Detect which cell encompasses the target text, then output its [x, y] center coordinate. 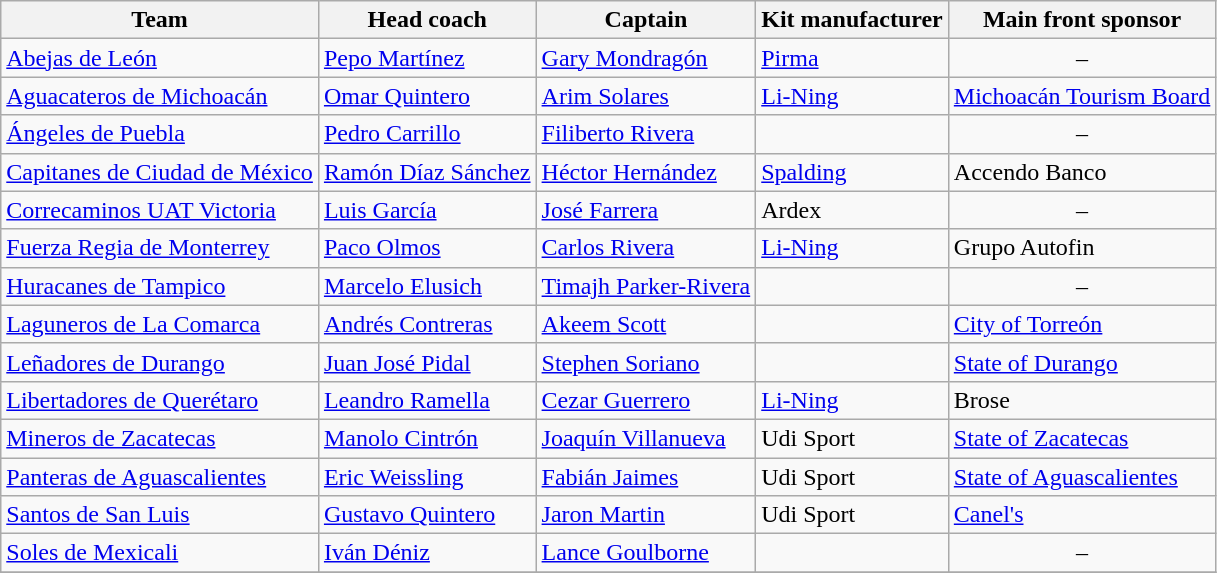
Spalding [852, 172]
Arim Solares [646, 96]
Manolo Cintrón [427, 438]
Ángeles de Puebla [160, 134]
Timajh Parker-Rivera [646, 286]
Ardex [852, 210]
Accendo Banco [1082, 172]
Kit manufacturer [852, 20]
Leandro Ramella [427, 400]
City of Torreón [1082, 324]
Grupo Autofin [1082, 248]
Omar Quintero [427, 96]
Ramón Díaz Sánchez [427, 172]
State of Aguascalientes [1082, 477]
Gary Mondragón [646, 58]
Fabián Jaimes [646, 477]
Aguacateros de Michoacán [160, 96]
Canel's [1082, 515]
Akeem Scott [646, 324]
Mineros de Zacatecas [160, 438]
Cezar Guerrero [646, 400]
Abejas de León [160, 58]
Paco Olmos [427, 248]
Capitanes de Ciudad de México [160, 172]
Team [160, 20]
Stephen Soriano [646, 362]
Captain [646, 20]
Panteras de Aguascalientes [160, 477]
Leñadores de Durango [160, 362]
Soles de Mexicali [160, 553]
Santos de San Luis [160, 515]
Eric Weissling [427, 477]
Pedro Carrillo [427, 134]
Huracanes de Tampico [160, 286]
Brose [1082, 400]
Iván Déniz [427, 553]
Head coach [427, 20]
Correcaminos UAT Victoria [160, 210]
Libertadores de Querétaro [160, 400]
Joaquín Villanueva [646, 438]
Juan José Pidal [427, 362]
Michoacán Tourism Board [1082, 96]
Filiberto Rivera [646, 134]
Gustavo Quintero [427, 515]
Andrés Contreras [427, 324]
Main front sponsor [1082, 20]
State of Durango [1082, 362]
Pepo Martínez [427, 58]
Fuerza Regia de Monterrey [160, 248]
Carlos Rivera [646, 248]
State of Zacatecas [1082, 438]
Héctor Hernández [646, 172]
Jaron Martin [646, 515]
Luis García [427, 210]
Lance Goulborne [646, 553]
Laguneros de La Comarca [160, 324]
Pirma [852, 58]
José Farrera [646, 210]
Marcelo Elusich [427, 286]
